Return (x, y) of the center of cell containing provided text 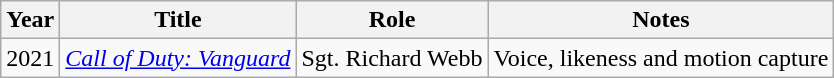
Notes (661, 20)
2021 (30, 58)
Role (392, 20)
Title (178, 20)
Sgt. Richard Webb (392, 58)
Year (30, 20)
Voice, likeness and motion capture (661, 58)
Call of Duty: Vanguard (178, 58)
